Capture the cell that displays the provided text and extract its (x, y) central coordinate. 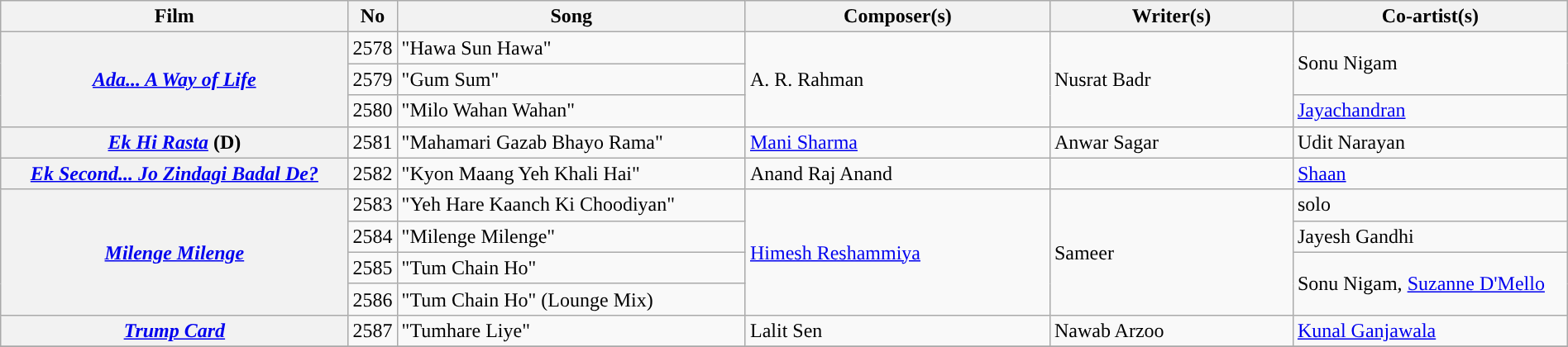
"Kyon Maang Yeh Khali Hai" (571, 173)
Nusrat Badr (1171, 79)
"Yeh Hare Kaanch Ki Choodiyan" (571, 205)
Kunal Ganjawala (1430, 330)
2581 (372, 142)
Himesh Reshammiya (897, 252)
Sonu Nigam, Suzanne D'Mello (1430, 283)
Anwar Sagar (1171, 142)
A. R. Rahman (897, 79)
No (372, 17)
Udit Narayan (1430, 142)
2587 (372, 330)
Lalit Sen (897, 330)
Jayachandran (1430, 111)
"Tum Chain Ho" (Lounge Mix) (571, 299)
"Hawa Sun Hawa" (571, 48)
Jayesh Gandhi (1430, 236)
2583 (372, 205)
Nawab Arzoo (1171, 330)
2582 (372, 173)
Composer(s) (897, 17)
"Milenge Milenge" (571, 236)
"Tumhare Liye" (571, 330)
solo (1430, 205)
Writer(s) (1171, 17)
2578 (372, 48)
2579 (372, 79)
Co-artist(s) (1430, 17)
Ada... A Way of Life (174, 79)
Sonu Nigam (1430, 64)
"Tum Chain Ho" (571, 268)
Milenge Milenge (174, 252)
"Milo Wahan Wahan" (571, 111)
2586 (372, 299)
Mani Sharma (897, 142)
2585 (372, 268)
Song (571, 17)
Ek Second... Jo Zindagi Badal De? (174, 173)
"Gum Sum" (571, 79)
Sameer (1171, 252)
Trump Card (174, 330)
2580 (372, 111)
"Mahamari Gazab Bhayo Rama" (571, 142)
2584 (372, 236)
Shaan (1430, 173)
Film (174, 17)
Anand Raj Anand (897, 173)
Ek Hi Rasta (D) (174, 142)
